Scan for the cell matching the given text and deliver its (x, y) coordinate at center. 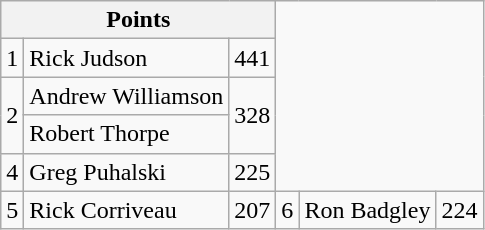
Points (138, 20)
4 (12, 172)
225 (252, 172)
224 (460, 210)
6 (288, 210)
Andrew Williamson (126, 96)
328 (252, 115)
Greg Puhalski (126, 172)
5 (12, 210)
1 (12, 58)
441 (252, 58)
Ron Badgley (368, 210)
Rick Judson (126, 58)
207 (252, 210)
Rick Corriveau (126, 210)
Robert Thorpe (126, 134)
2 (12, 115)
